From the cell containing the given text, extract its center point as (x, y) coordinate. 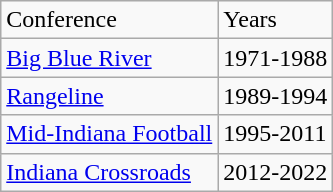
1971-1988 (276, 58)
Indiana Crossroads (110, 172)
1995-2011 (276, 134)
Conference (110, 20)
Years (276, 20)
Rangeline (110, 96)
Mid-Indiana Football (110, 134)
1989-1994 (276, 96)
2012-2022 (276, 172)
Big Blue River (110, 58)
